Pinpoint the cell where the given text exists, returning its (X, Y) midpoint coordinate. 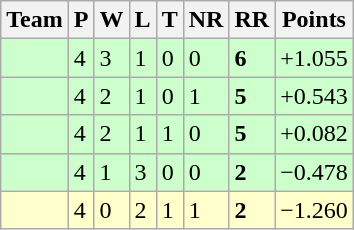
Team (35, 20)
W (112, 20)
+0.543 (314, 96)
L (142, 20)
P (81, 20)
−1.260 (314, 210)
NR (206, 20)
T (170, 20)
Points (314, 20)
RR (252, 20)
6 (252, 58)
+1.055 (314, 58)
+0.082 (314, 134)
−0.478 (314, 172)
